Provide the (X, Y) coordinate of the cell's center where the given text is located.  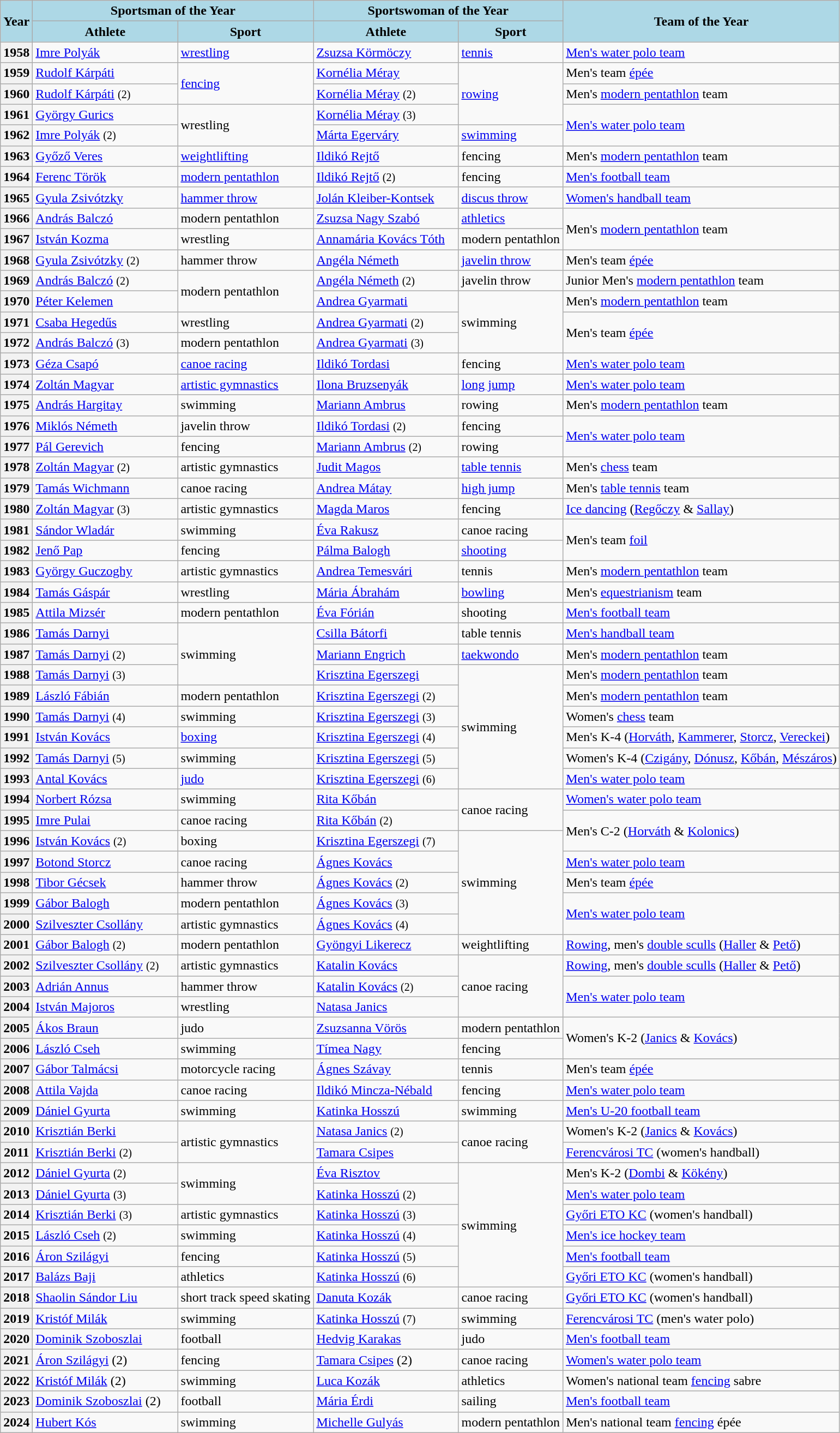
sailing (511, 1401)
2020 (16, 1339)
Katinka Hosszú (4) (386, 1235)
Kristóf Milák (2) (105, 1381)
Ice dancing (Regőczy & Sallay) (702, 509)
2022 (16, 1381)
1997 (16, 862)
1962 (16, 135)
Krisztina Egerszegi (386, 675)
2013 (16, 1194)
Rudolf Kárpáti (2) (105, 94)
2016 (16, 1256)
1966 (16, 218)
András Balczó (2) (105, 281)
Ágnes Kovács (2) (386, 882)
Kornélia Méray (3) (386, 115)
Katinka Hosszú (6) (386, 1277)
Ildikó Mincza-Nébald (386, 1090)
2008 (16, 1090)
1974 (16, 384)
2021 (16, 1360)
2012 (16, 1173)
Men's national team fencing épée (702, 1422)
István Kovács (2) (105, 841)
Jenő Pap (105, 550)
Men's table tennis team (702, 488)
Rudolf Kárpáti (105, 73)
Tamás Darnyi (105, 634)
1971 (16, 322)
Judit Magos (386, 467)
Hubert Kós (105, 1422)
2009 (16, 1111)
bowling (511, 592)
Katalin Kovács (386, 966)
1961 (16, 115)
1978 (16, 467)
1977 (16, 447)
discus throw (511, 197)
Andrea Temesvári (386, 571)
István Majoros (105, 1007)
Sportsman of the Year (173, 11)
1976 (16, 426)
Gábor Talmácsi (105, 1069)
Year (16, 21)
1967 (16, 239)
Mariann Ambrus (2) (386, 447)
Ferencvárosi TC (men's water polo) (702, 1318)
Miklós Németh (105, 426)
Ágnes Kovács (3) (386, 903)
Women's chess team (702, 716)
2003 (16, 986)
Katinka Hosszú (7) (386, 1318)
1972 (16, 343)
2006 (16, 1049)
Tamara Csipes (386, 1152)
short track speed skating (245, 1298)
Éva Rakusz (386, 529)
Krisztina Egerszegi (6) (386, 779)
Zoltán Magyar (2) (105, 467)
Krisztina Egerszegi (3) (386, 716)
Mária Ábrahám (386, 592)
1982 (16, 550)
Gábor Balogh (105, 903)
Women's K-4 (Czigány, Dónusz, Kőbán, Mészáros) (702, 758)
Andrea Gyarmati (2) (386, 322)
2004 (16, 1007)
Ildikó Rejtő (2) (386, 177)
Hedvig Karakas (386, 1339)
Danuta Kozák (386, 1298)
1992 (16, 758)
Katinka Hosszú (386, 1111)
Pál Gerevich (105, 447)
Ágnes Kovács (4) (386, 924)
Mária Érdi (386, 1401)
Ágnes Szávay (386, 1069)
2001 (16, 945)
2024 (16, 1422)
Zsuzsanna Vörös (386, 1028)
Áron Szilágyi (105, 1256)
Katinka Hosszú (2) (386, 1194)
1986 (16, 634)
Gyula Zsivótzky (105, 197)
Men's U-20 football team (702, 1111)
Attila Mizsér (105, 613)
Krisztián Berki (3) (105, 1214)
1975 (16, 405)
1984 (16, 592)
Péter Kelemen (105, 302)
2018 (16, 1298)
high jump (511, 488)
Men's ice hockey team (702, 1235)
László Fábián (105, 696)
2007 (16, 1069)
Dániel Gyurta (2) (105, 1173)
Éva Fórián (386, 613)
1999 (16, 903)
Balázs Baji (105, 1277)
Men's handball team (702, 634)
2019 (16, 1318)
1958 (16, 52)
1965 (16, 197)
Rita Kőbán (386, 799)
Győző Veres (105, 156)
László Cseh (105, 1049)
Pálma Balogh (386, 550)
Men's K-2 (Dombi & Kökény) (702, 1173)
Ildikó Tordasi (386, 364)
Áron Szilágyi (2) (105, 1360)
1968 (16, 260)
Ildikó Rejtő (386, 156)
Márta Egerváry (386, 135)
Shaolin Sándor Liu (105, 1298)
Annamária Kovács Tóth (386, 239)
András Balczó (105, 218)
Jolán Kleiber-Kontsek (386, 197)
Ágnes Kovács (386, 862)
2015 (16, 1235)
Dániel Gyurta (105, 1111)
Ildikó Tordasi (2) (386, 426)
Dániel Gyurta (3) (105, 1194)
Men's K-4 (Horváth, Kammerer, Storcz, Vereckei) (702, 737)
István Kozma (105, 239)
Gyula Zsivótzky (2) (105, 260)
Tamás Wichmann (105, 488)
Sportswoman of the Year (438, 11)
Kornélia Méray (2) (386, 94)
Imre Pulai (105, 820)
Gábor Balogh (2) (105, 945)
2000 (16, 924)
2005 (16, 1028)
motorcycle racing (245, 1069)
Junior Men's modern pentathlon team (702, 281)
Krisztina Egerszegi (7) (386, 841)
Tamás Darnyi (5) (105, 758)
1980 (16, 509)
Tímea Nagy (386, 1049)
Zoltán Magyar (105, 384)
Norbert Rózsa (105, 799)
Ferencvárosi TC (women's handball) (702, 1152)
Csilla Bátorfi (386, 634)
1995 (16, 820)
Krisztián Berki (2) (105, 1152)
Ákos Braun (105, 1028)
Attila Vajda (105, 1090)
1979 (16, 488)
Angéla Németh (2) (386, 281)
2010 (16, 1131)
Men's chess team (702, 467)
Michelle Gulyás (386, 1422)
Andrea Gyarmati (3) (386, 343)
2011 (16, 1152)
Men's team foil (702, 540)
Rita Kőbán (2) (386, 820)
Zoltán Magyar (3) (105, 509)
Krisztina Egerszegi (2) (386, 696)
Géza Csapó (105, 364)
1960 (16, 94)
Magda Maros (386, 509)
Imre Polyák (2) (105, 135)
Luca Kozák (386, 1381)
Imre Polyák (105, 52)
Ilona Bruzsenyák (386, 384)
Gyöngyi Likerecz (386, 945)
2023 (16, 1401)
Antal Kovács (105, 779)
Tamás Darnyi (3) (105, 675)
1963 (16, 156)
Ferenc Török (105, 177)
Zsuzsa Körmöczy (386, 52)
Tibor Gécsek (105, 882)
Tamás Darnyi (4) (105, 716)
István Kovács (105, 737)
1989 (16, 696)
Sándor Wladár (105, 529)
Natasa Janics (2) (386, 1131)
1973 (16, 364)
Natasa Janics (386, 1007)
György Guczoghy (105, 571)
2017 (16, 1277)
Kristóf Milák (105, 1318)
Szilveszter Csollány (105, 924)
Men's C-2 (Horváth & Kolonics) (702, 830)
1993 (16, 779)
Mariann Ambrus (386, 405)
taekwondo (511, 654)
1987 (16, 654)
1983 (16, 571)
1985 (16, 613)
Tamás Gáspár (105, 592)
1969 (16, 281)
long jump (511, 384)
Kornélia Méray (386, 73)
Men's equestrianism team (702, 592)
Andrea Mátay (386, 488)
Katinka Hosszú (3) (386, 1214)
Katalin Kovács (2) (386, 986)
Team of the Year (702, 21)
Tamás Darnyi (2) (105, 654)
Katinka Hosszú (5) (386, 1256)
Angéla Németh (386, 260)
Éva Risztov (386, 1173)
Krisztián Berki (105, 1131)
Mariann Engrich (386, 654)
Tamara Csipes (2) (386, 1360)
1959 (16, 73)
Women's handball team (702, 197)
László Cseh (2) (105, 1235)
Women's national team fencing sabre (702, 1381)
1996 (16, 841)
1964 (16, 177)
1998 (16, 882)
Csaba Hegedűs (105, 322)
1994 (16, 799)
2014 (16, 1214)
György Gurics (105, 115)
András Hargitay (105, 405)
1990 (16, 716)
András Balczó (3) (105, 343)
1991 (16, 737)
2002 (16, 966)
Szilveszter Csollány (2) (105, 966)
Adrián Annus (105, 986)
Krisztina Egerszegi (4) (386, 737)
Zsuzsa Nagy Szabó (386, 218)
Krisztina Egerszegi (5) (386, 758)
1981 (16, 529)
Andrea Gyarmati (386, 302)
Dominik Szoboszlai (105, 1339)
Botond Storcz (105, 862)
Dominik Szoboszlai (2) (105, 1401)
1988 (16, 675)
1970 (16, 302)
